Locate the cell with the specified text and output its [x, y] center coordinate. 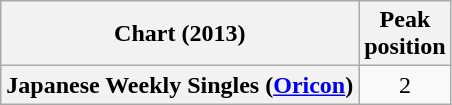
Peak position [405, 34]
Japanese Weekly Singles (Oricon) [180, 85]
2 [405, 85]
Chart (2013) [180, 34]
